Capture the cell that displays the provided text and extract its (x, y) central coordinate. 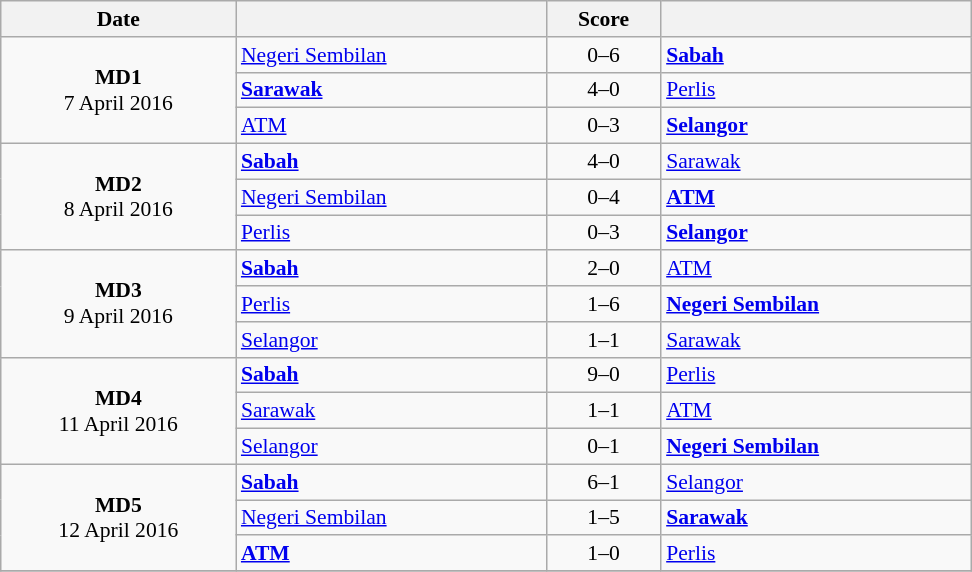
MD3 9 April 2016 (118, 304)
6–1 (604, 482)
1–6 (604, 304)
1–0 (604, 554)
Date (118, 19)
9–0 (604, 375)
2–0 (604, 269)
Score (604, 19)
MD4 11 April 2016 (118, 410)
MD1 7 April 2016 (118, 90)
0–6 (604, 55)
0–1 (604, 447)
MD5 12 April 2016 (118, 518)
1–5 (604, 518)
MD2 8 April 2016 (118, 198)
0–4 (604, 197)
